Locate the cell with the specified text and output its (X, Y) center coordinate. 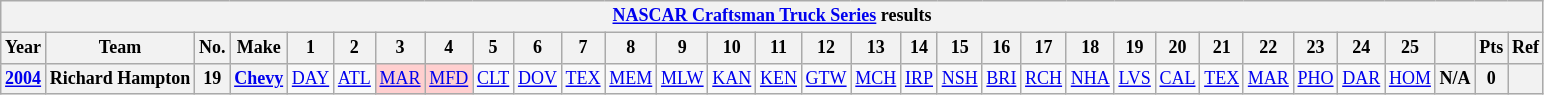
HOM (1410, 78)
RCH (1044, 78)
MLW (682, 78)
KAN (732, 78)
N/A (1455, 78)
NSH (960, 78)
25 (1410, 48)
20 (1178, 48)
CLT (494, 78)
22 (1268, 48)
PHO (1316, 78)
ATL (355, 78)
3 (400, 48)
MFD (449, 78)
MCH (876, 78)
10 (732, 48)
16 (1002, 48)
4 (449, 48)
18 (1090, 48)
No. (212, 48)
GTW (826, 78)
Ref (1526, 48)
DAY (310, 78)
12 (826, 48)
14 (920, 48)
DOV (538, 78)
Team (120, 48)
11 (779, 48)
LVS (1134, 78)
8 (631, 48)
1 (310, 48)
DAR (1362, 78)
17 (1044, 48)
24 (1362, 48)
CAL (1178, 78)
BRI (1002, 78)
15 (960, 48)
MEM (631, 78)
2 (355, 48)
Year (24, 48)
7 (583, 48)
2004 (24, 78)
Richard Hampton (120, 78)
21 (1222, 48)
5 (494, 48)
Pts (1492, 48)
Make (259, 48)
23 (1316, 48)
9 (682, 48)
0 (1492, 78)
13 (876, 48)
IRP (920, 78)
NHA (1090, 78)
6 (538, 48)
Chevy (259, 78)
KEN (779, 78)
NASCAR Craftsman Truck Series results (772, 16)
